Extract the (X, Y) coordinate from the center of the cell holding the provided text.  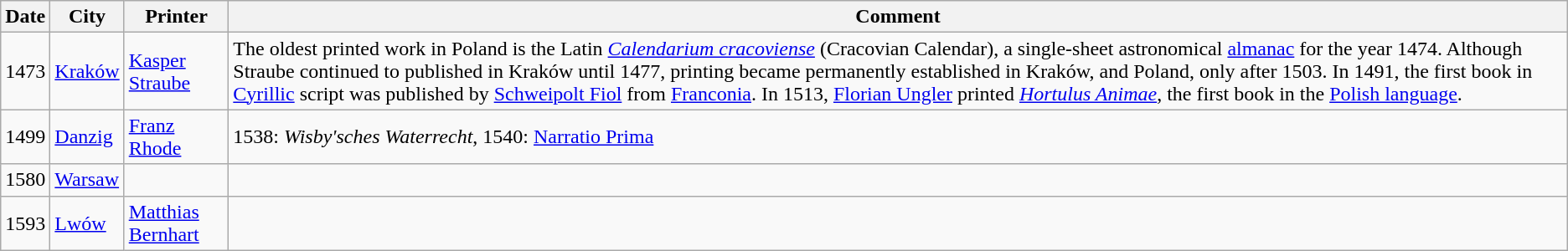
Warsaw (87, 180)
1593 (25, 223)
Franz Rhode (176, 137)
Kasper Straube (176, 71)
1538: Wisby'sches Waterrecht, 1540: Narratio Prima (898, 137)
1580 (25, 180)
Lwów (87, 223)
Matthias Bernhart (176, 223)
1499 (25, 137)
Kraków (87, 71)
1473 (25, 71)
Comment (898, 17)
Date (25, 17)
Danzig (87, 137)
Printer (176, 17)
City (87, 17)
